Pinpoint the cell where the given text exists, returning its (X, Y) midpoint coordinate. 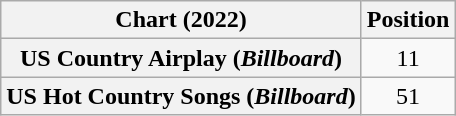
11 (408, 58)
US Hot Country Songs (Billboard) (181, 96)
US Country Airplay (Billboard) (181, 58)
Chart (2022) (181, 20)
51 (408, 96)
Position (408, 20)
